Search for the cell housing the specified text and yield its (x, y) center coordinate. 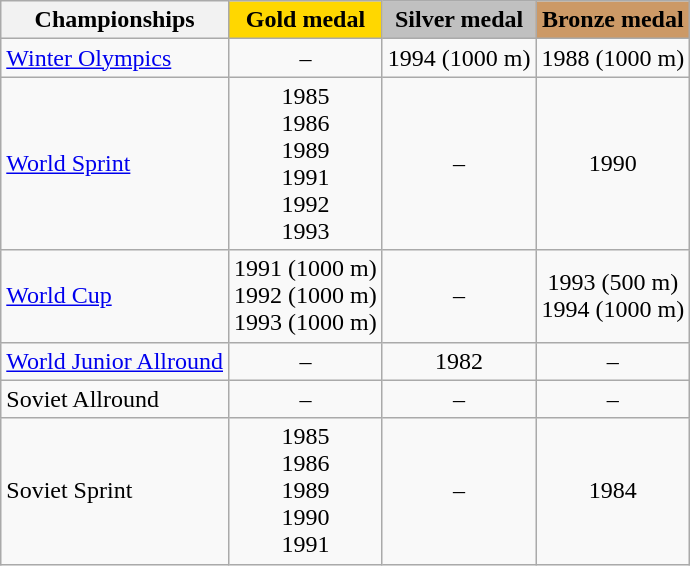
1984 (613, 491)
1988 (1000 m) (613, 58)
Winter Olympics (115, 58)
Silver medal (459, 20)
1994 (1000 m) (459, 58)
Bronze medal (613, 20)
Gold medal (306, 20)
1993 (500 m) 1994 (1000 m) (613, 296)
Soviet Allround (115, 399)
World Junior Allround (115, 361)
World Sprint (115, 164)
Soviet Sprint (115, 491)
1985 1986 1989 1991 1992 1993 (306, 164)
1982 (459, 361)
Championships (115, 20)
World Cup (115, 296)
1985 1986 1989 1990 1991 (306, 491)
1991 (1000 m) 1992 (1000 m) 1993 (1000 m) (306, 296)
1990 (613, 164)
